Return the (x, y) coordinate for the center point of the cell that contains the specified text.  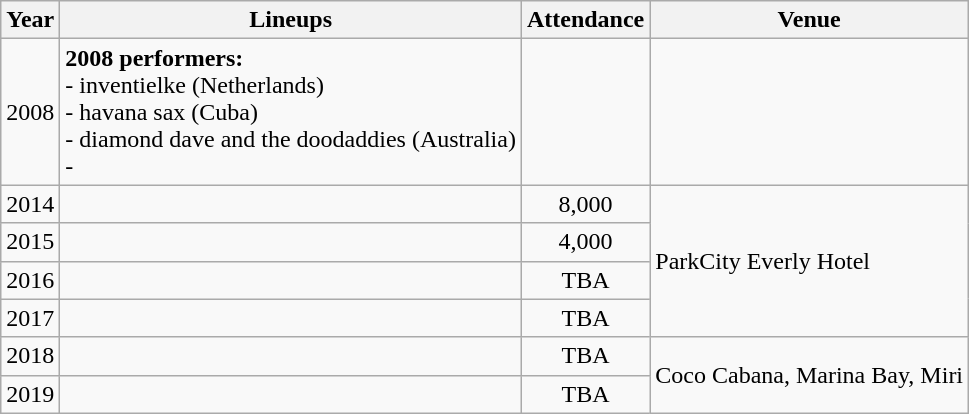
2008 (30, 112)
8,000 (585, 204)
Coco Cabana, Marina Bay, Miri (810, 375)
4,000 (585, 242)
2018 (30, 356)
2017 (30, 318)
Attendance (585, 20)
2008 performers:- inventielke (Netherlands)- havana sax (Cuba)- diamond dave and the doodaddies (Australia)- (291, 112)
2014 (30, 204)
ParkCity Everly Hotel (810, 261)
2016 (30, 280)
Year (30, 20)
2019 (30, 394)
2015 (30, 242)
Lineups (291, 20)
Venue (810, 20)
